Identify which cell holds the provided text, then report its (x, y) central coordinate. 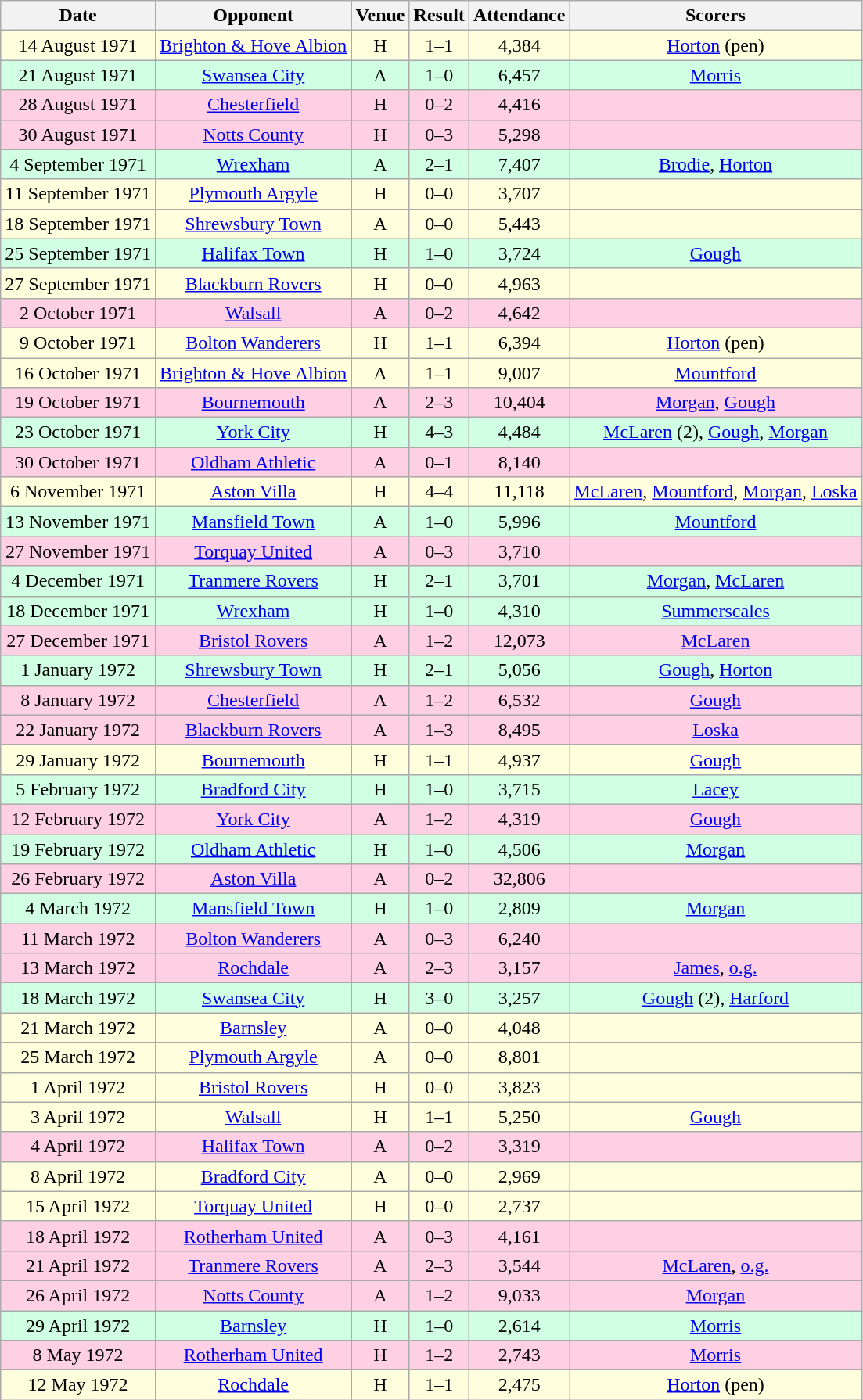
Date (78, 16)
18 December 1971 (78, 611)
2,809 (519, 909)
13 November 1971 (78, 522)
4–3 (439, 433)
27 December 1971 (78, 641)
18 April 1972 (78, 1236)
4,484 (519, 433)
12 February 1972 (78, 819)
7,407 (519, 164)
Opponent (253, 16)
29 April 1972 (78, 1326)
McLaren (715, 641)
4,963 (519, 283)
12,073 (519, 641)
3,157 (519, 968)
9,033 (519, 1295)
Summerscales (715, 611)
5,298 (519, 135)
8,140 (519, 462)
6,532 (519, 700)
4,048 (519, 1028)
21 April 1972 (78, 1265)
Loska (715, 730)
3,710 (519, 551)
8 April 1972 (78, 1176)
0–1 (439, 462)
22 January 1972 (78, 730)
6,394 (519, 343)
4 March 1972 (78, 909)
8,495 (519, 730)
Gough (2), Harford (715, 998)
25 March 1972 (78, 1057)
26 February 1972 (78, 879)
3,319 (519, 1147)
19 February 1972 (78, 849)
Lacey (715, 789)
3,701 (519, 581)
21 March 1972 (78, 1028)
4,937 (519, 759)
2,475 (519, 1385)
9,007 (519, 373)
3–0 (439, 998)
8,801 (519, 1057)
McLaren, o.g. (715, 1265)
6 November 1971 (78, 492)
3,544 (519, 1265)
15 April 1972 (78, 1206)
3,257 (519, 998)
10,404 (519, 403)
Brodie, Horton (715, 164)
3,724 (519, 253)
9 October 1971 (78, 343)
11 September 1971 (78, 194)
McLaren, Mountford, Morgan, Loska (715, 492)
3,823 (519, 1087)
32,806 (519, 879)
27 November 1971 (78, 551)
5 February 1972 (78, 789)
4–4 (439, 492)
26 April 1972 (78, 1295)
28 August 1971 (78, 105)
4,319 (519, 819)
1 April 1972 (78, 1087)
Result (439, 16)
23 October 1971 (78, 433)
13 March 1972 (78, 968)
2,737 (519, 1206)
25 September 1971 (78, 253)
2,743 (519, 1355)
11,118 (519, 492)
11 March 1972 (78, 939)
12 May 1972 (78, 1385)
James, o.g. (715, 968)
4 September 1971 (78, 164)
5,996 (519, 522)
4 April 1972 (78, 1147)
5,250 (519, 1117)
8 January 1972 (78, 700)
4,416 (519, 105)
6,240 (519, 939)
Morgan, Gough (715, 403)
5,056 (519, 670)
2,969 (519, 1176)
1–3 (439, 730)
21 August 1971 (78, 75)
2,614 (519, 1326)
6,457 (519, 75)
3,707 (519, 194)
29 January 1972 (78, 759)
2 October 1971 (78, 313)
30 August 1971 (78, 135)
30 October 1971 (78, 462)
4,642 (519, 313)
18 September 1971 (78, 224)
16 October 1971 (78, 373)
4,310 (519, 611)
4,506 (519, 849)
8 May 1972 (78, 1355)
1 January 1972 (78, 670)
3 April 1972 (78, 1117)
3,715 (519, 789)
19 October 1971 (78, 403)
4 December 1971 (78, 581)
McLaren (2), Gough, Morgan (715, 433)
Venue (380, 16)
Morgan, McLaren (715, 581)
Gough, Horton (715, 670)
Attendance (519, 16)
18 March 1972 (78, 998)
Scorers (715, 16)
14 August 1971 (78, 45)
5,443 (519, 224)
27 September 1971 (78, 283)
4,161 (519, 1236)
4,384 (519, 45)
